Capture the cell that displays the provided text and extract its (x, y) central coordinate. 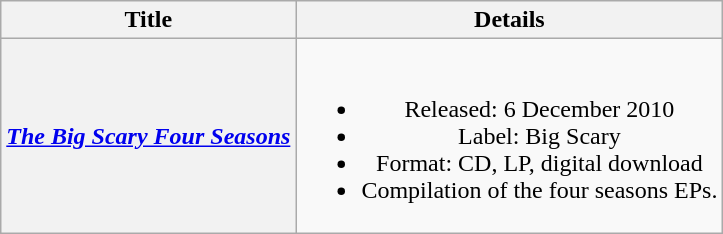
The Big Scary Four Seasons (148, 136)
Details (510, 20)
Released: 6 December 2010Label: Big ScaryFormat: CD, LP, digital downloadCompilation of the four seasons EPs. (510, 136)
Title (148, 20)
